Output the (x, y) coordinate of the center of the cell containing the given text.  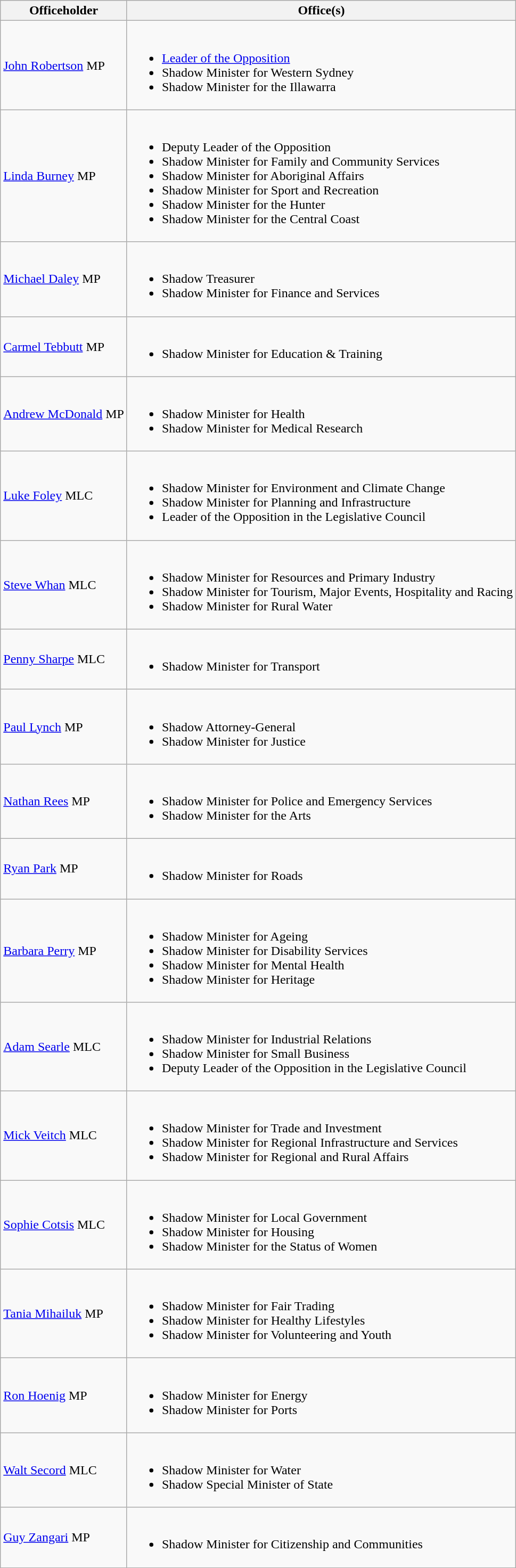
Shadow Minister for WaterShadow Special Minister of State (321, 1470)
Shadow Attorney-GeneralShadow Minister for Justice (321, 726)
Shadow Minister for Education & Training (321, 346)
Tania Mihailuk MP (64, 1313)
Shadow Minister for Environment and Climate ChangeShadow Minister for Planning and InfrastructureLeader of the Opposition in the Legislative Council (321, 495)
Leader of the OppositionShadow Minister for Western SydneyShadow Minister for the Illawarra (321, 65)
Shadow Minister for Transport (321, 659)
Michael Daley MP (64, 279)
Shadow Minister for AgeingShadow Minister for Disability ServicesShadow Minister for Mental HealthShadow Minister for Heritage (321, 951)
Shadow Minister for Roads (321, 868)
Shadow Minister for Industrial RelationsShadow Minister for Small BusinessDeputy Leader of the Opposition in the Legislative Council (321, 1047)
Shadow Minister for Police and Emergency ServicesShadow Minister for the Arts (321, 801)
Shadow Minister for Resources and Primary IndustryShadow Minister for Tourism, Major Events, Hospitality and RacingShadow Minister for Rural Water (321, 585)
Carmel Tebbutt MP (64, 346)
Ryan Park MP (64, 868)
Barbara Perry MP (64, 951)
Shadow Minister for Trade and InvestmentShadow Minister for Regional Infrastructure and ServicesShadow Minister for Regional and Rural Affairs (321, 1136)
Officeholder (64, 11)
Steve Whan MLC (64, 585)
Walt Secord MLC (64, 1470)
Penny Sharpe MLC (64, 659)
Adam Searle MLC (64, 1047)
Shadow Minister for Fair TradingShadow Minister for Healthy LifestylesShadow Minister for Volunteering and Youth (321, 1313)
Luke Foley MLC (64, 495)
Linda Burney MP (64, 176)
Andrew McDonald MP (64, 414)
Guy Zangari MP (64, 1537)
Paul Lynch MP (64, 726)
Shadow Minister for EnergyShadow Minister for Ports (321, 1395)
Shadow Minister for HealthShadow Minister for Medical Research (321, 414)
Sophie Cotsis MLC (64, 1225)
John Robertson MP (64, 65)
Shadow Minister for Local GovernmentShadow Minister for HousingShadow Minister for the Status of Women (321, 1225)
Shadow Minister for Citizenship and Communities (321, 1537)
Shadow TreasurerShadow Minister for Finance and Services (321, 279)
Mick Veitch MLC (64, 1136)
Nathan Rees MP (64, 801)
Office(s) (321, 11)
Ron Hoenig MP (64, 1395)
